For the text-containing cell, return its midpoint in [x, y] coordinate format. 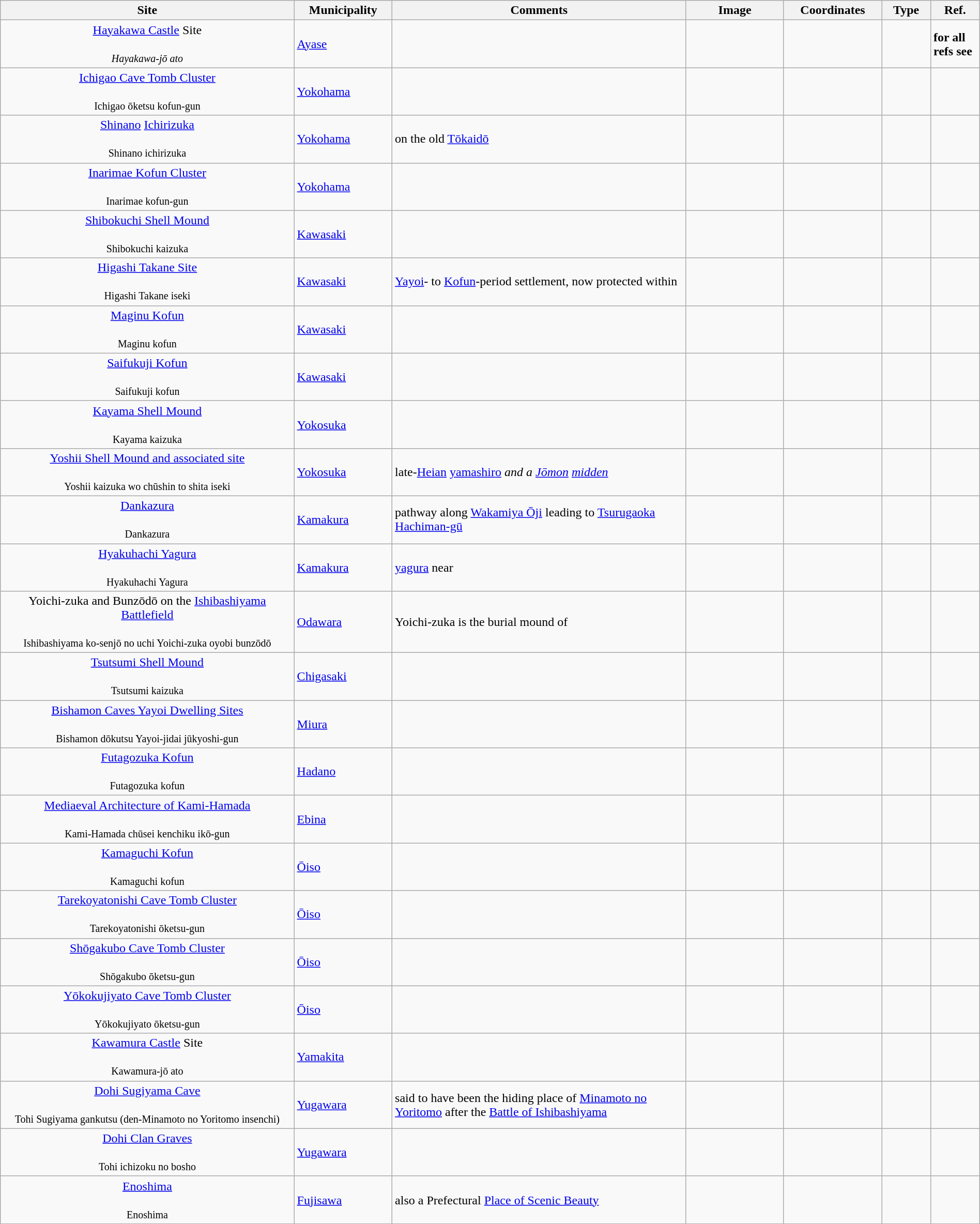
Miura [343, 724]
Coordinates [832, 10]
Mediaeval Architecture of Kami-HamadaKami-Hamada chūsei kenchiku ikō-gun [147, 819]
Kawamura Castle SiteKawamura-jō ato [147, 1057]
Futagozuka KofunFutagozuka kofun [147, 772]
Higashi Takane SiteHigashi Takane iseki [147, 282]
said to have been the hiding place of Minamoto no Yoritomo after the Battle of Ishibashiyama [539, 1105]
pathway along Wakamiya Ōji leading to Tsurugaoka Hachiman-gū [539, 519]
Hadano [343, 772]
also a Prefectural Place of Scenic Beauty [539, 1200]
Hyakuhachi YaguraHyakuhachi Yagura [147, 568]
Type [907, 10]
Tsutsumi Shell MoundTsutsumi kaizuka [147, 677]
Ebina [343, 819]
EnoshimaEnoshima [147, 1200]
Yamakita [343, 1057]
Hayakawa Castle SiteHayakawa-jō ato [147, 44]
Maginu KofunMaginu kofun [147, 329]
Saifukuji KofunSaifukuji kofun [147, 377]
Yoichi-zuka and Bunzōdō on the Ishibashiyama BattlefieldIshibashiyama ko-senjō no uchi Yoichi-zuka oyobi bunzōdō [147, 622]
Inarimae Kofun ClusterInarimae kofun-gun [147, 187]
Odawara [343, 622]
Comments [539, 10]
Ichigao Cave Tomb ClusterIchigao ōketsu kofun-gun [147, 91]
Ayase [343, 44]
Shōgakubo Cave Tomb ClusterShōgakubo ōketsu-gun [147, 962]
Shibokuchi Shell MoundShibokuchi kaizuka [147, 234]
late-Heian yamashiro and a Jōmon midden [539, 472]
on the old Tōkaidō [539, 139]
Kayama Shell MoundKayama kaizuka [147, 424]
DankazuraDankazura [147, 519]
Yōkokujiyato Cave Tomb ClusterYōkokujiyato ōketsu-gun [147, 1009]
Yoichi-zuka is the burial mound of [539, 622]
Dohi Clan GravesTohi ichizoku no bosho [147, 1152]
for all refs see [955, 44]
Site [147, 10]
Bishamon Caves Yayoi Dwelling SitesBishamon dōkutsu Yayoi-jidai jūkyoshi-gun [147, 724]
Yayoi- to Kofun-period settlement, now protected within [539, 282]
Kamaguchi KofunKamaguchi kofun [147, 867]
Ref. [955, 10]
yagura near [539, 568]
Chigasaki [343, 677]
Image [735, 10]
Yoshii Shell Mound and associated siteYoshii kaizuka wo chūshin to shita iseki [147, 472]
Shinano IchirizukaShinano ichirizuka [147, 139]
Municipality [343, 10]
Fujisawa [343, 1200]
Tarekoyatonishi Cave Tomb ClusterTarekoyatonishi ōketsu-gun [147, 914]
Dohi Sugiyama CaveTohi Sugiyama gankutsu (den-Minamoto no Yoritomo insenchi) [147, 1105]
